Return (x, y) of the center of cell containing provided text 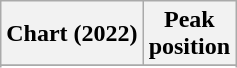
Chart (2022) (72, 34)
Peak position (189, 34)
